Provide the [x, y] coordinate of the cell's center where the given text is located.  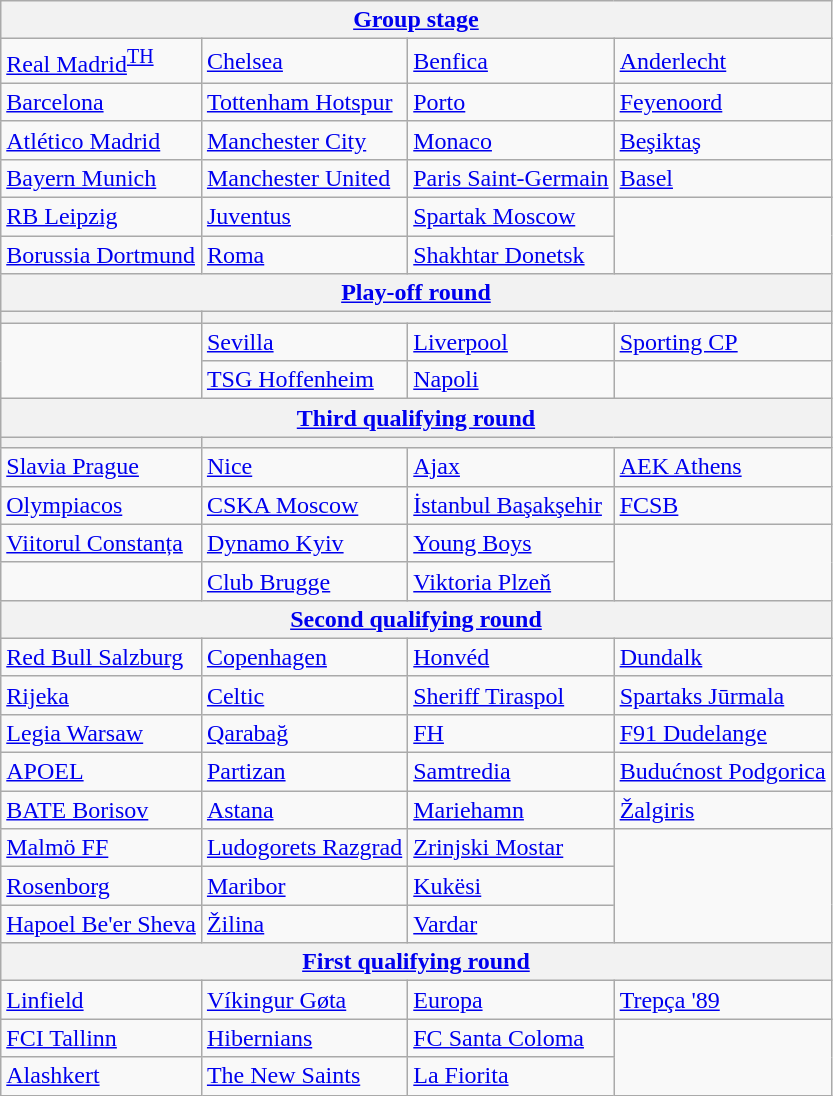
Slavia Prague [102, 467]
Linfield [102, 1000]
BATE Borisov [102, 810]
Maribor [304, 886]
Viitorul Constanța [102, 543]
Tottenham Hotspur [304, 102]
Manchester United [304, 178]
Feyenoord [722, 102]
Atlético Madrid [102, 140]
Copenhagen [304, 657]
FCI Tallinn [102, 1038]
Spartak Moscow [511, 217]
F91 Dudelange [722, 733]
Ludogorets Razgrad [304, 848]
First qualifying round [416, 962]
Kukësi [511, 886]
Viktoria Plzeň [511, 581]
Astana [304, 810]
Europa [511, 1000]
AEK Athens [722, 467]
Monaco [511, 140]
CSKA Moscow [304, 505]
FC Santa Coloma [511, 1038]
Club Brugge [304, 581]
Sevilla [304, 342]
Third qualifying round [416, 418]
APOEL [102, 772]
Sheriff Tiraspol [511, 695]
Red Bull Salzburg [102, 657]
Porto [511, 102]
FCSB [722, 505]
İstanbul Başakşehir [511, 505]
Rijeka [102, 695]
Alashkert [102, 1076]
Real MadridTH [102, 62]
Group stage [416, 20]
Vardar [511, 924]
Žalgiris [722, 810]
Spartaks Jūrmala [722, 695]
Hibernians [304, 1038]
Liverpool [511, 342]
Legia Warsaw [102, 733]
Chelsea [304, 62]
Napoli [511, 380]
Olympiacos [102, 505]
TSG Hoffenheim [304, 380]
Shakhtar Donetsk [511, 255]
Manchester City [304, 140]
Malmö FF [102, 848]
Honvéd [511, 657]
Víkingur Gøta [304, 1000]
Roma [304, 255]
Young Boys [511, 543]
Dundalk [722, 657]
Ajax [511, 467]
Samtredia [511, 772]
Second qualifying round [416, 619]
Žilina [304, 924]
Hapoel Be'er Sheva [102, 924]
Barcelona [102, 102]
Celtic [304, 695]
Beşiktaş [722, 140]
Borussia Dortmund [102, 255]
Qarabağ [304, 733]
Anderlecht [722, 62]
Play-off round [416, 293]
The New Saints [304, 1076]
RB Leipzig [102, 217]
FH [511, 733]
Budućnost Podgorica [722, 772]
Nice [304, 467]
Benfica [511, 62]
Paris Saint-Germain [511, 178]
Dynamo Kyiv [304, 543]
Bayern Munich [102, 178]
Mariehamn [511, 810]
Juventus [304, 217]
Sporting CP [722, 342]
Partizan [304, 772]
Trepça '89 [722, 1000]
La Fiorita [511, 1076]
Rosenborg [102, 886]
Basel [722, 178]
Zrinjski Mostar [511, 848]
